Extract the (x, y) coordinate from the center of the cell holding the provided text.  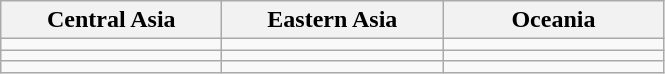
Oceania (554, 20)
Central Asia (112, 20)
Eastern Asia (332, 20)
